Locate the cell with the specified text and output its (X, Y) center coordinate. 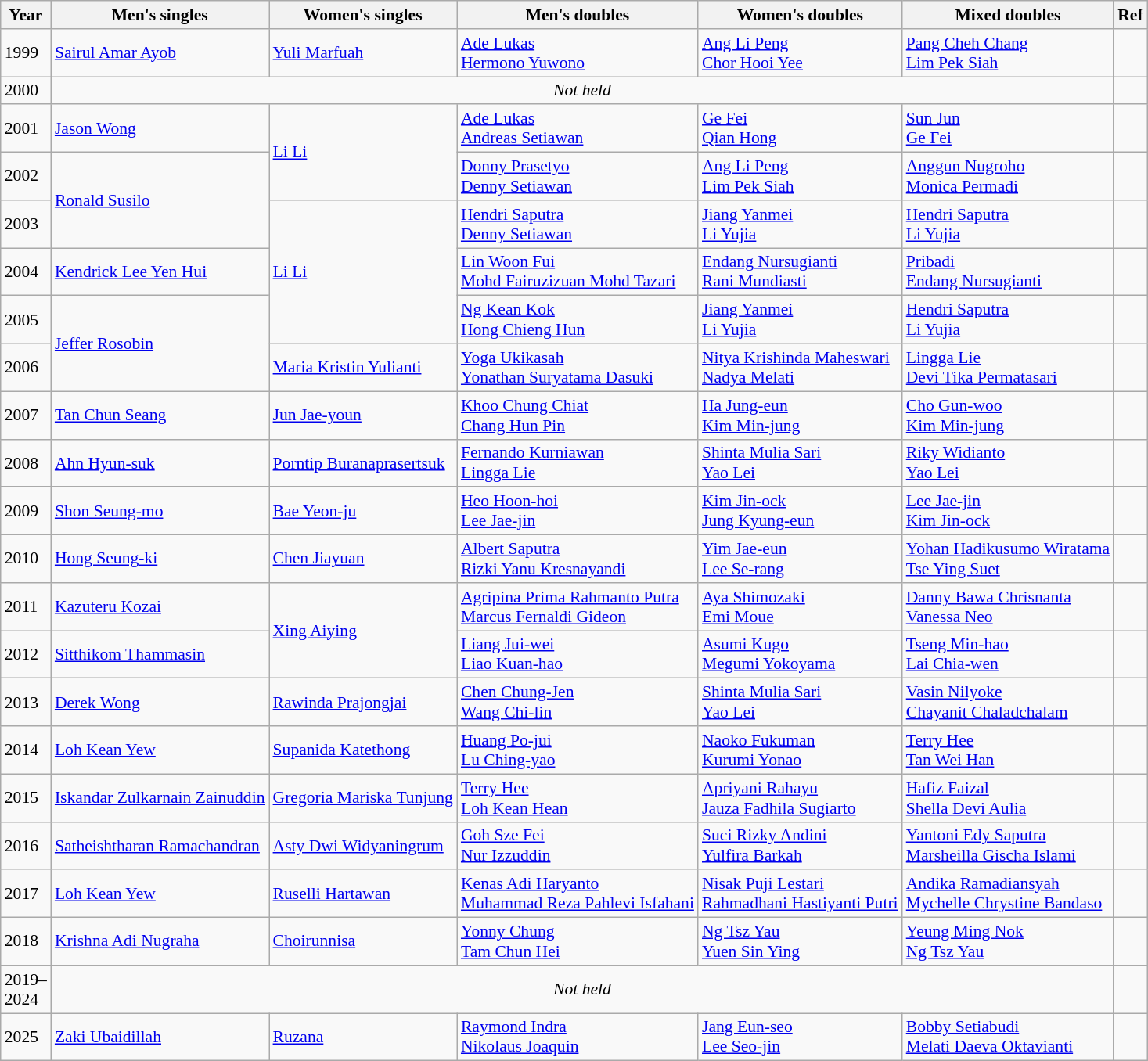
Donny Prasetyo Denny Setiawan (578, 177)
Choirunnisa (363, 942)
2001 (26, 128)
2005 (26, 319)
Aya Shimozaki Emi Moue (800, 607)
Satheishtharan Ramachandran (160, 845)
Lingga Lie Devi Tika Permatasari (1008, 368)
Apriyani Rahayu Jauza Fadhila Sugiarto (800, 798)
Bae Yeon-ju (363, 512)
Porntip Buranaprasertsuk (363, 463)
Maria Kristin Yulianti (363, 368)
Derek Wong (160, 703)
Yantoni Edy Saputra Marsheilla Gischa Islami (1008, 845)
Women's singles (363, 15)
Men's doubles (578, 15)
2004 (26, 272)
Anggun Nugroho Monica Permadi (1008, 177)
Jun Jae-youn (363, 415)
2018 (26, 942)
Hendri Saputra Denny Setiawan (578, 224)
Nisak Puji Lestari Rahmadhani Hastiyanti Putri (800, 894)
2007 (26, 415)
2002 (26, 177)
2011 (26, 607)
Jeffer Rosobin (160, 343)
2019–2024 (26, 989)
2015 (26, 798)
2003 (26, 224)
Agripina Prima Rahmanto Putra Marcus Fernaldi Gideon (578, 607)
Ade Lukas Hermono Yuwono (578, 53)
Terry Hee Loh Kean Hean (578, 798)
Lee Jae-jin Kim Jin-ock (1008, 512)
Lin Woon Fui Mohd Fairuzizuan Mohd Tazari (578, 272)
Ge Fei Qian Hong (800, 128)
1999 (26, 53)
Pribadi Endang Nursugianti (1008, 272)
2000 (26, 91)
Riky Widianto Yao Lei (1008, 463)
Supanida Katethong (363, 750)
Asty Dwi Widyaningrum (363, 845)
Endang Nursugianti Rani Mundiasti (800, 272)
Goh Sze Fei Nur Izzuddin (578, 845)
Gregoria Mariska Tunjung (363, 798)
2012 (26, 654)
Hong Seung-ki (160, 559)
Ruzana (363, 1038)
Ronald Susilo (160, 200)
2013 (26, 703)
Kazuteru Kozai (160, 607)
Terry Hee Tan Wei Han (1008, 750)
Fernando Kurniawan Lingga Lie (578, 463)
Albert Saputra Rizki Yanu Kresnayandi (578, 559)
Yonny Chung Tam Chun Hei (578, 942)
Rawinda Prajongjai (363, 703)
Suci Rizky Andini Yulfira Barkah (800, 845)
Iskandar Zulkarnain Zainuddin (160, 798)
Naoko Fukuman Kurumi Yonao (800, 750)
2008 (26, 463)
Krishna Adi Nugraha (160, 942)
Ruselli Hartawan (363, 894)
Ref (1130, 15)
2014 (26, 750)
Bobby Setiabudi Melati Daeva Oktavianti (1008, 1038)
Ahn Hyun-suk (160, 463)
Pang Cheh Chang Lim Pek Siah (1008, 53)
Xing Aiying (363, 631)
Shon Seung-mo (160, 512)
2016 (26, 845)
2025 (26, 1038)
Kenas Adi Haryanto Muhammad Reza Pahlevi Isfahani (578, 894)
Kim Jin-ock Jung Kyung-eun (800, 512)
Ade Lukas Andreas Setiawan (578, 128)
Huang Po-jui Lu Ching-yao (578, 750)
Asumi Kugo Megumi Yokoyama (800, 654)
Cho Gun-woo Kim Min-jung (1008, 415)
Women's doubles (800, 15)
Danny Bawa Chrisnanta Vanessa Neo (1008, 607)
Yim Jae-eun Lee Se-rang (800, 559)
Sairul Amar Ayob (160, 53)
Liang Jui-wei Liao Kuan-hao (578, 654)
2006 (26, 368)
Khoo Chung Chiat Chang Hun Pin (578, 415)
Heo Hoon-hoi Lee Jae-jin (578, 512)
Ang Li Peng Lim Pek Siah (800, 177)
Hafiz Faizal Shella Devi Aulia (1008, 798)
Yoga Ukikasah Yonathan Suryatama Dasuki (578, 368)
Ng Kean Kok Hong Chieng Hun (578, 319)
Yohan Hadikusumo Wiratama Tse Ying Suet (1008, 559)
2009 (26, 512)
Jason Wong (160, 128)
Ha Jung-eun Kim Min-jung (800, 415)
Kendrick Lee Yen Hui (160, 272)
Tseng Min-hao Lai Chia-wen (1008, 654)
Zaki Ubaidillah (160, 1038)
Nitya Krishinda Maheswari Nadya Melati (800, 368)
Tan Chun Seang (160, 415)
2017 (26, 894)
Chen Jiayuan (363, 559)
Yeung Ming Nok Ng Tsz Yau (1008, 942)
Chen Chung-Jen Wang Chi-lin (578, 703)
Sun Jun Ge Fei (1008, 128)
Men's singles (160, 15)
Ang Li Peng Chor Hooi Yee (800, 53)
Raymond Indra Nikolaus Joaquin (578, 1038)
Jang Eun-seo Lee Seo-jin (800, 1038)
Mixed doubles (1008, 15)
Yuli Marfuah (363, 53)
2010 (26, 559)
Ng Tsz Yau Yuen Sin Ying (800, 942)
Sitthikom Thammasin (160, 654)
Vasin Nilyoke Chayanit Chaladchalam (1008, 703)
Year (26, 15)
Andika Ramadiansyah Mychelle Chrystine Bandaso (1008, 894)
